Search for the cell housing the specified text and yield its (x, y) center coordinate. 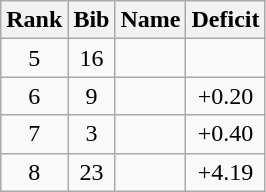
7 (34, 134)
Deficit (226, 20)
+4.19 (226, 172)
9 (92, 96)
+0.20 (226, 96)
8 (34, 172)
3 (92, 134)
+0.40 (226, 134)
Rank (34, 20)
Bib (92, 20)
16 (92, 58)
5 (34, 58)
23 (92, 172)
6 (34, 96)
Name (150, 20)
